Locate the cell with the specified text and output its [x, y] center coordinate. 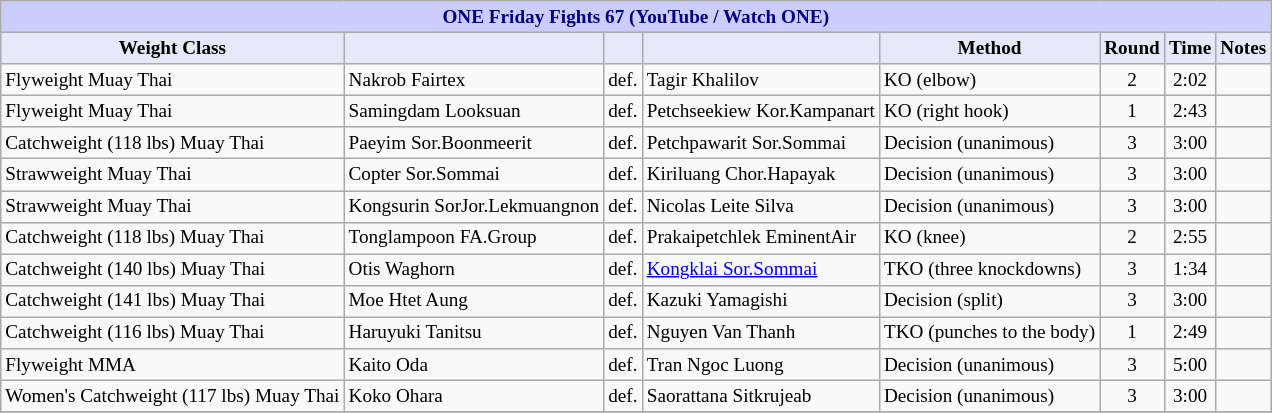
Time [1190, 48]
Round [1132, 48]
Copter Sor.Sommai [474, 175]
Decision (split) [989, 301]
Kongsurin SorJor.Lekmuangnon [474, 206]
Weight Class [172, 48]
Saorattana Sitkrujeab [760, 396]
Women's Catchweight (117 lbs) Muay Thai [172, 396]
TKO (punches to the body) [989, 333]
Petchpawarit Sor.Sommai [760, 143]
Kiriluang Chor.Hapayak [760, 175]
TKO (three knockdowns) [989, 270]
Petchseekiew Kor.Kampanart [760, 111]
Tonglampoon FA.Group [474, 238]
Kaito Oda [474, 365]
Tran Ngoc Luong [760, 365]
KO (knee) [989, 238]
Paeyim Sor.Boonmeerit [474, 143]
Flyweight MMA [172, 365]
Prakaipetchlek EminentAir [760, 238]
Kongklai Sor.Sommai [760, 270]
KO (elbow) [989, 80]
Moe Htet Aung [474, 301]
1:34 [1190, 270]
Nguyen Van Thanh [760, 333]
Otis Waghorn [474, 270]
Nakrob Fairtex [474, 80]
2:55 [1190, 238]
KO (right hook) [989, 111]
Method [989, 48]
Nicolas Leite Silva [760, 206]
Koko Ohara [474, 396]
Tagir Khalilov [760, 80]
Samingdam Looksuan [474, 111]
2:49 [1190, 333]
Notes [1244, 48]
2:43 [1190, 111]
2:02 [1190, 80]
Kazuki Yamagishi [760, 301]
Catchweight (141 lbs) Muay Thai [172, 301]
Haruyuki Tanitsu [474, 333]
Catchweight (116 lbs) Muay Thai [172, 333]
ONE Friday Fights 67 (YouTube / Watch ONE) [636, 17]
Catchweight (140 lbs) Muay Thai [172, 270]
5:00 [1190, 365]
